Capture the cell that displays the provided text and extract its (x, y) central coordinate. 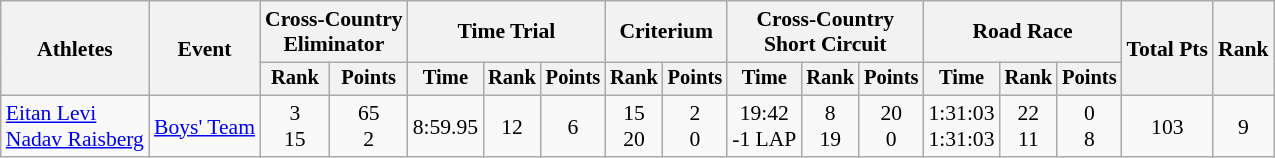
Event (204, 48)
Total Pts (1168, 48)
12 (512, 126)
Eitan LeviNadav Raisberg (75, 126)
19:42-1 LAP (764, 126)
200 (891, 126)
Athletes (75, 48)
Time Trial (506, 32)
20 (695, 126)
819 (830, 126)
1:31:031:31:03 (961, 126)
Road Race (1022, 32)
1520 (634, 126)
Boys' Team (204, 126)
8:59.95 (446, 126)
Cross-CountryEliminator (334, 32)
08 (1089, 126)
9 (1244, 126)
6 (573, 126)
Cross-CountryShort Circuit (825, 32)
2211 (1029, 126)
652 (369, 126)
315 (295, 126)
103 (1168, 126)
Criterium (666, 32)
